Detect which cell encompasses the target text, then output its (X, Y) center coordinate. 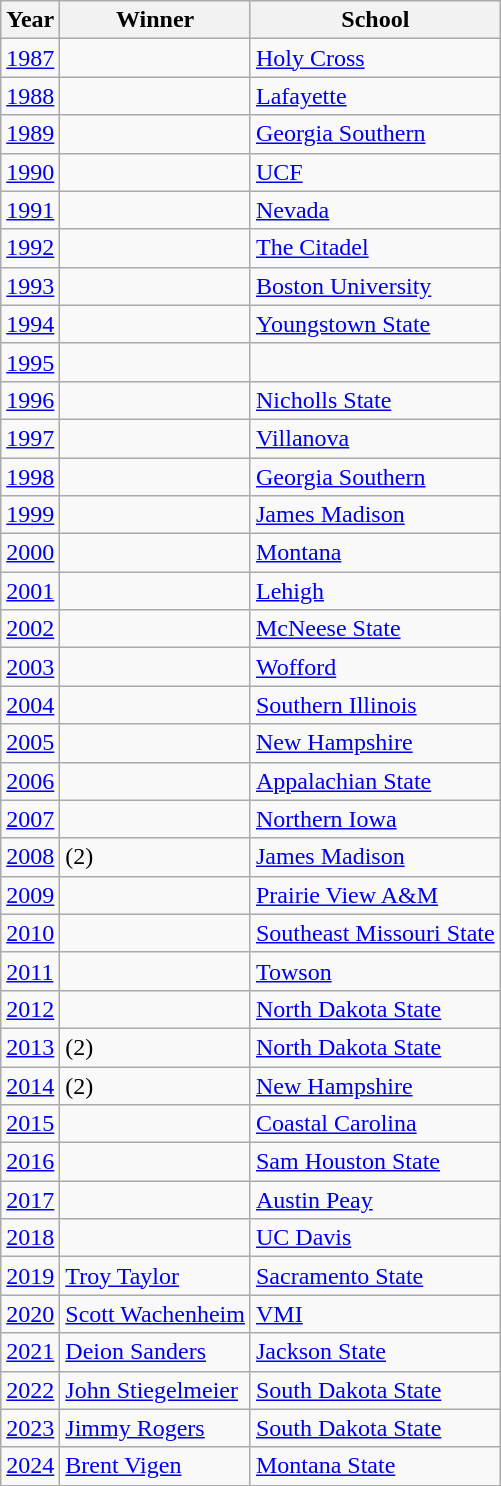
2013 (30, 1047)
2003 (30, 667)
Coastal Carolina (375, 1124)
Appalachian State (375, 781)
Montana (375, 553)
Nicholls State (375, 400)
Troy Taylor (156, 1276)
2000 (30, 553)
1992 (30, 248)
Year (30, 20)
Montana State (375, 1466)
1996 (30, 400)
1998 (30, 477)
2007 (30, 819)
Brent Vigen (156, 1466)
1993 (30, 286)
2024 (30, 1466)
1990 (30, 172)
1989 (30, 134)
Northern Iowa (375, 819)
2005 (30, 743)
School (375, 20)
2011 (30, 971)
UC Davis (375, 1238)
2014 (30, 1085)
Prairie View A&M (375, 895)
Winner (156, 20)
The Citadel (375, 248)
2012 (30, 1009)
Deion Sanders (156, 1352)
Lehigh (375, 591)
Boston University (375, 286)
2009 (30, 895)
2006 (30, 781)
2015 (30, 1124)
Southern Illinois (375, 705)
1994 (30, 324)
2021 (30, 1352)
Austin Peay (375, 1200)
2001 (30, 591)
1987 (30, 58)
1995 (30, 362)
Nevada (375, 210)
Scott Wachenheim (156, 1314)
Sacramento State (375, 1276)
Southeast Missouri State (375, 933)
2020 (30, 1314)
Lafayette (375, 96)
UCF (375, 172)
2008 (30, 857)
2019 (30, 1276)
1999 (30, 515)
2004 (30, 705)
Towson (375, 971)
2022 (30, 1390)
1997 (30, 438)
Youngstown State (375, 324)
Jackson State (375, 1352)
Sam Houston State (375, 1162)
2016 (30, 1162)
1991 (30, 210)
2018 (30, 1238)
2002 (30, 629)
VMI (375, 1314)
2017 (30, 1200)
1988 (30, 96)
Villanova (375, 438)
2010 (30, 933)
Jimmy Rogers (156, 1428)
Holy Cross (375, 58)
John Stiegelmeier (156, 1390)
McNeese State (375, 629)
2023 (30, 1428)
Wofford (375, 667)
